Locate the cell with the specified text and output its (X, Y) center coordinate. 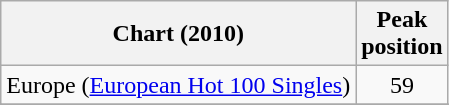
Peakposition (402, 34)
59 (402, 85)
Europe (European Hot 100 Singles) (178, 85)
Chart (2010) (178, 34)
